Find where the given text appears and provide that cell's center as (x, y) coordinate. 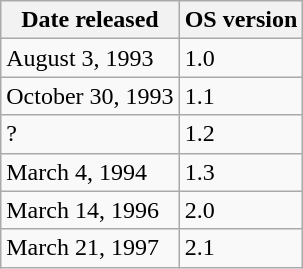
Date released (90, 20)
2.1 (241, 248)
? (90, 134)
OS version (241, 20)
2.0 (241, 210)
March 14, 1996 (90, 210)
March 21, 1997 (90, 248)
October 30, 1993 (90, 96)
1.2 (241, 134)
1.1 (241, 96)
March 4, 1994 (90, 172)
August 3, 1993 (90, 58)
1.3 (241, 172)
1.0 (241, 58)
